Search for the cell housing the specified text and yield its [x, y] center coordinate. 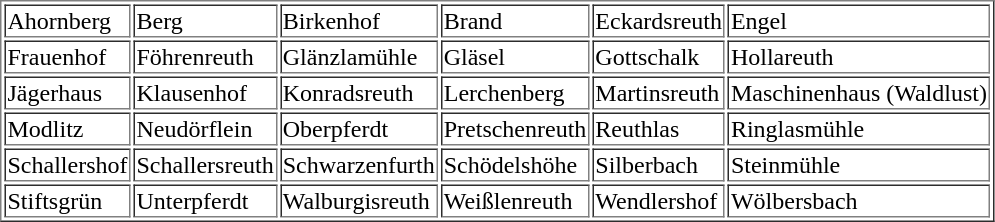
Reuthlas [658, 128]
Maschinenhaus (Waldlust) [859, 92]
Unterpferdt [204, 200]
Schödelshöhe [516, 164]
Hollareuth [859, 56]
Konradsreuth [359, 92]
Silberbach [658, 164]
Lerchenberg [516, 92]
Klausenhof [204, 92]
Berg [204, 20]
Oberpferdt [359, 128]
Schwarzenfurth [359, 164]
Ahornberg [67, 20]
Wölbersbach [859, 200]
Brand [516, 20]
Schallershof [67, 164]
Wendlershof [658, 200]
Engel [859, 20]
Martinsreuth [658, 92]
Modlitz [67, 128]
Schallersreuth [204, 164]
Jägerhaus [67, 92]
Steinmühle [859, 164]
Eckardsreuth [658, 20]
Gottschalk [658, 56]
Föhrenreuth [204, 56]
Gläsel [516, 56]
Glänzlamühle [359, 56]
Neudörflein [204, 128]
Birkenhof [359, 20]
Frauenhof [67, 56]
Weißlenreuth [516, 200]
Ringlasmühle [859, 128]
Stiftsgrün [67, 200]
Walburgisreuth [359, 200]
Pretschenreuth [516, 128]
